Locate the cell with the specified text and output its (x, y) center coordinate. 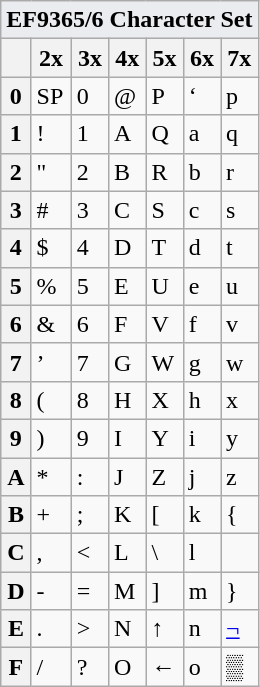
n (202, 629)
i (202, 438)
? (90, 667)
\ (164, 553)
¬ (240, 629)
x (240, 400)
← (164, 667)
f (202, 324)
h (202, 400)
- (51, 591)
; (90, 515)
7x (240, 58)
↑ (164, 629)
= (90, 591)
J (128, 477)
b (202, 172)
V (164, 324)
2x (51, 58)
O (128, 667)
5x (164, 58)
s (240, 210)
/ (51, 667)
k (202, 515)
v (240, 324)
W (164, 362)
U (164, 286)
3x (90, 58)
* (51, 477)
: (90, 477)
K (128, 515)
Z (164, 477)
p (240, 96)
% (51, 286)
d (202, 248)
g (202, 362)
> (90, 629)
M (128, 591)
q (240, 134)
e (202, 286)
T (164, 248)
Q (164, 134)
( (51, 400)
] (164, 591)
EF9365/6 Character Set (130, 20)
o (202, 667)
‘ (202, 96)
P (164, 96)
# (51, 210)
j (202, 477)
▒ (240, 667)
< (90, 553)
[ (164, 515)
R (164, 172)
X (164, 400)
{ (240, 515)
l (202, 553)
@ (128, 96)
$ (51, 248)
r (240, 172)
I (128, 438)
& (51, 324)
’ (51, 362)
t (240, 248)
a (202, 134)
4x (128, 58)
G (128, 362)
} (240, 591)
+ (51, 515)
L (128, 553)
c (202, 210)
w (240, 362)
z (240, 477)
u (240, 286)
" (51, 172)
6x (202, 58)
SP (51, 96)
Y (164, 438)
y (240, 438)
, (51, 553)
H (128, 400)
N (128, 629)
! (51, 134)
) (51, 438)
m (202, 591)
. (51, 629)
S (164, 210)
